Return [x, y] of the center of cell containing provided text 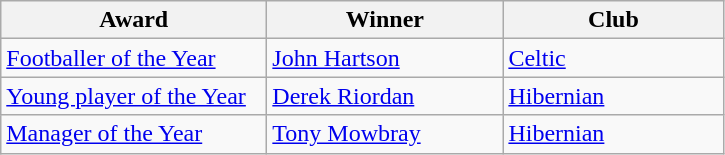
Derek Riordan [385, 96]
John Hartson [385, 58]
Winner [385, 20]
Manager of the Year [134, 134]
Award [134, 20]
Celtic [614, 58]
Tony Mowbray [385, 134]
Young player of the Year [134, 96]
Footballer of the Year [134, 58]
Club [614, 20]
